Return [X, Y] of the center of cell containing provided text 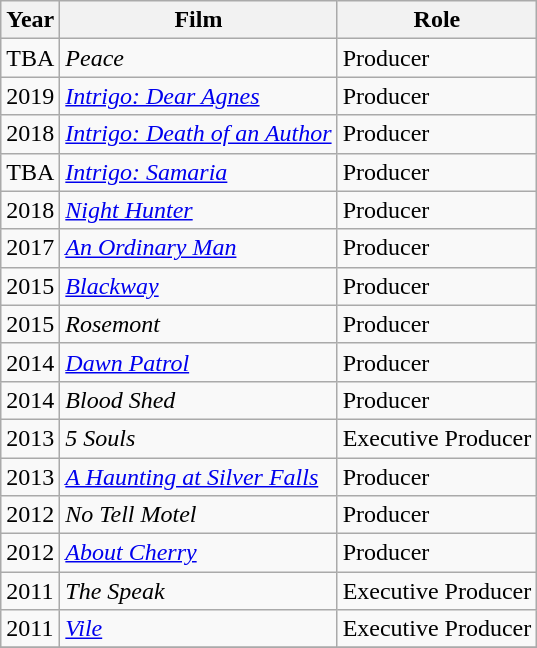
Blackway [198, 286]
The Speak [198, 591]
2019 [30, 96]
Night Hunter [198, 210]
5 Souls [198, 438]
Rosemont [198, 324]
Role [437, 20]
No Tell Motel [198, 515]
Vile [198, 629]
Peace [198, 58]
2017 [30, 248]
Intrigo: Samaria [198, 172]
Dawn Patrol [198, 362]
Film [198, 20]
About Cherry [198, 553]
Intrigo: Death of an Author [198, 134]
An Ordinary Man [198, 248]
Year [30, 20]
Intrigo: Dear Agnes [198, 96]
Blood Shed [198, 400]
A Haunting at Silver Falls [198, 477]
